Identify which cell holds the provided text, then report its [X, Y] central coordinate. 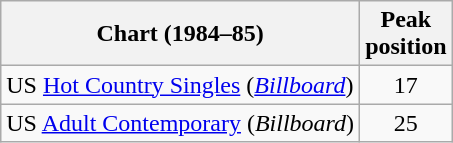
Chart (1984–85) [180, 34]
25 [406, 123]
US Adult Contemporary (Billboard) [180, 123]
US Hot Country Singles (Billboard) [180, 85]
Peakposition [406, 34]
17 [406, 85]
